Scan for the cell matching the given text and deliver its (x, y) coordinate at center. 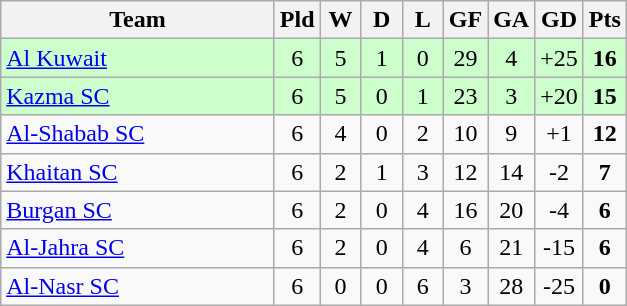
28 (512, 286)
+20 (560, 96)
-25 (560, 286)
L (422, 20)
GA (512, 20)
23 (465, 96)
Al-Shabab SC (138, 134)
9 (512, 134)
7 (604, 172)
Burgan SC (138, 210)
20 (512, 210)
Al-Jahra SC (138, 248)
Khaitan SC (138, 172)
Al-Nasr SC (138, 286)
14 (512, 172)
Pld (297, 20)
-2 (560, 172)
10 (465, 134)
Pts (604, 20)
+25 (560, 58)
GF (465, 20)
W (340, 20)
GD (560, 20)
-4 (560, 210)
21 (512, 248)
29 (465, 58)
Al Kuwait (138, 58)
D (382, 20)
Team (138, 20)
-15 (560, 248)
Kazma SC (138, 96)
+1 (560, 134)
15 (604, 96)
